Find where the given text appears and provide that cell's center as [x, y] coordinate. 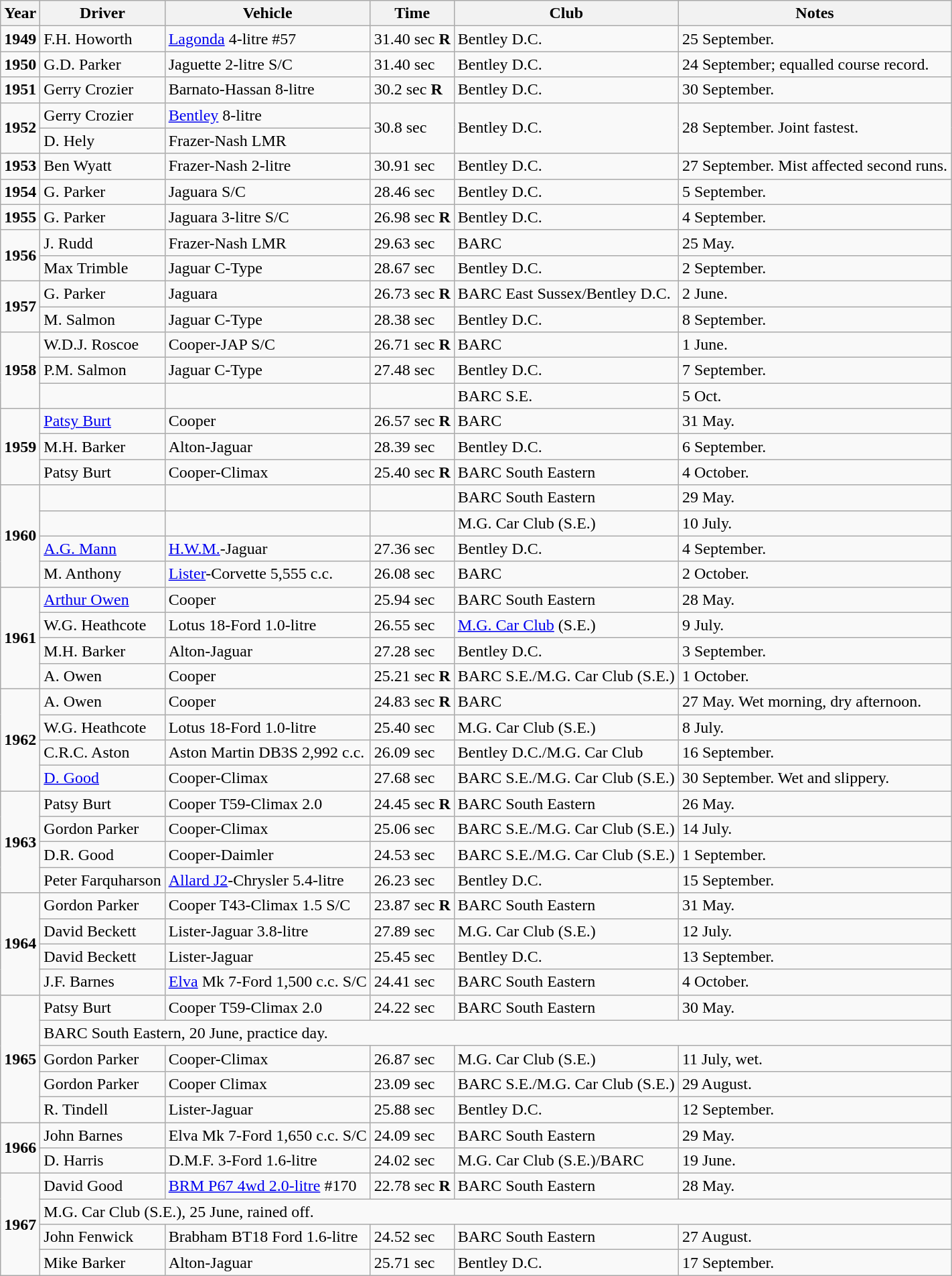
6 September. [814, 447]
11 July, wet. [814, 1058]
David Good [102, 1186]
26.98 sec R [412, 217]
W.D.J. Roscoe [102, 345]
24.41 sec [412, 982]
30.8 sec [412, 128]
26.73 sec R [412, 293]
Jaguara S/C [268, 192]
1960 [20, 536]
1952 [20, 128]
Cooper-JAP S/C [268, 345]
24.22 sec [412, 1007]
F.H. Howorth [102, 39]
Cooper Climax [268, 1084]
D. Hely [102, 141]
28.46 sec [412, 192]
G.D. Parker [102, 64]
D. Harris [102, 1161]
Frazer-Nash 2-litre [268, 166]
25.21 sec R [412, 676]
1 September. [814, 855]
Jaguara 3-litre S/C [268, 217]
Max Trimble [102, 268]
31.40 sec R [412, 39]
13 September. [814, 956]
26 May. [814, 804]
29.63 sec [412, 242]
23.87 sec R [412, 906]
Lister-Jaguar 3.8-litre [268, 931]
27.36 sec [412, 549]
C.R.C. Aston [102, 753]
28 September. Joint fastest. [814, 128]
25 September. [814, 39]
17 September. [814, 1263]
1 October. [814, 676]
26.87 sec [412, 1058]
Notes [814, 13]
25.06 sec [412, 829]
1950 [20, 64]
3 September. [814, 650]
1954 [20, 192]
27 August. [814, 1237]
Jaguette 2-litre S/C [268, 64]
25.71 sec [412, 1263]
19 June. [814, 1161]
30.91 sec [412, 166]
2 June. [814, 293]
M. Salmon [102, 320]
Brabham BT18 Ford 1.6-litre [268, 1237]
10 July. [814, 523]
25 May. [814, 242]
22.78 sec R [412, 1186]
1961 [20, 638]
27.68 sec [412, 778]
Lagonda 4-litre #57 [268, 39]
1959 [20, 447]
25.45 sec [412, 956]
Bentley D.C./M.G. Car Club [566, 753]
29 August. [814, 1084]
J. Rudd [102, 242]
Elva Mk 7-Ford 1,650 c.c. S/C [268, 1135]
27.28 sec [412, 650]
John Fenwick [102, 1237]
Peter Farquharson [102, 880]
26.71 sec R [412, 345]
A.G. Mann [102, 549]
Allard J2-Chrysler 5.4-litre [268, 880]
25.94 sec [412, 599]
1953 [20, 166]
25.88 sec [412, 1109]
24.83 sec R [412, 701]
Bentley 8-litre [268, 115]
1957 [20, 306]
26.57 sec R [412, 421]
Mike Barker [102, 1263]
26.55 sec [412, 625]
26.09 sec [412, 753]
25.40 sec [412, 727]
Club [566, 13]
Jaguara [268, 293]
R. Tindell [102, 1109]
28.67 sec [412, 268]
30 September. [814, 90]
24.45 sec R [412, 804]
BRM P67 4wd 2.0-litre #170 [268, 1186]
H.W.M.-Jaguar [268, 549]
P.M. Salmon [102, 370]
BARC East Sussex/Bentley D.C. [566, 293]
8 September. [814, 320]
12 September. [814, 1109]
D.R. Good [102, 855]
1958 [20, 370]
24.09 sec [412, 1135]
Cooper T43-Climax 1.5 S/C [268, 906]
23.09 sec [412, 1084]
BARC S.E. [566, 396]
1951 [20, 90]
Year [20, 13]
1966 [20, 1148]
1956 [20, 255]
12 July. [814, 931]
26.23 sec [412, 880]
D.M.F. 3-Ford 1.6-litre [268, 1161]
9 July. [814, 625]
1964 [20, 944]
1955 [20, 217]
27 May. Wet morning, dry afternoon. [814, 701]
Lister-Corvette 5,555 c.c. [268, 574]
25.40 sec R [412, 472]
15 September. [814, 880]
Elva Mk 7-Ford 1,500 c.c. S/C [268, 982]
30.2 sec R [412, 90]
Aston Martin DB3S 2,992 c.c. [268, 753]
John Barnes [102, 1135]
7 September. [814, 370]
Barnato-Hassan 8-litre [268, 90]
1962 [20, 739]
24.53 sec [412, 855]
Arthur Owen [102, 599]
28.38 sec [412, 320]
1963 [20, 842]
Time [412, 13]
5 Oct. [814, 396]
Ben Wyatt [102, 166]
M. Anthony [102, 574]
1967 [20, 1224]
28.39 sec [412, 447]
2 September. [814, 268]
8 July. [814, 727]
26.08 sec [412, 574]
14 July. [814, 829]
2 October. [814, 574]
1 June. [814, 345]
BARC South Eastern, 20 June, practice day. [495, 1033]
Driver [102, 13]
M.G. Car Club (S.E.), 25 June, rained off. [495, 1212]
24.52 sec [412, 1237]
J.F. Barnes [102, 982]
27.89 sec [412, 931]
1965 [20, 1058]
M.G. Car Club (S.E.)/BARC [566, 1161]
27.48 sec [412, 370]
24 September; equalled course record. [814, 64]
30 September. Wet and slippery. [814, 778]
30 May. [814, 1007]
1949 [20, 39]
27 September. Mist affected second runs. [814, 166]
16 September. [814, 753]
D. Good [102, 778]
24.02 sec [412, 1161]
Vehicle [268, 13]
Cooper-Daimler [268, 855]
31.40 sec [412, 64]
5 September. [814, 192]
